Identify which cell holds the provided text, then report its (X, Y) central coordinate. 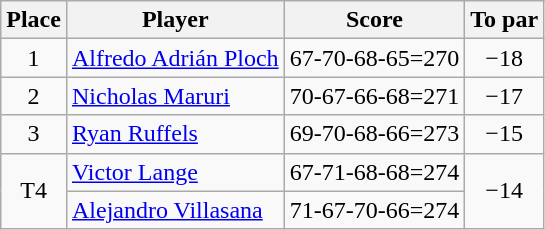
69-70-68-66=273 (374, 134)
67-70-68-65=270 (374, 58)
−14 (504, 191)
Nicholas Maruri (175, 96)
−18 (504, 58)
71-67-70-66=274 (374, 210)
Player (175, 20)
Ryan Ruffels (175, 134)
To par (504, 20)
Alfredo Adrián Ploch (175, 58)
Alejandro Villasana (175, 210)
3 (34, 134)
2 (34, 96)
1 (34, 58)
Place (34, 20)
−15 (504, 134)
T4 (34, 191)
Score (374, 20)
70-67-66-68=271 (374, 96)
−17 (504, 96)
67-71-68-68=274 (374, 172)
Victor Lange (175, 172)
